Capture the cell that displays the provided text and extract its (X, Y) central coordinate. 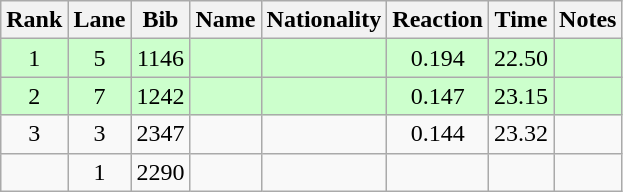
2347 (160, 134)
7 (100, 96)
Name (226, 20)
0.144 (438, 134)
22.50 (520, 58)
Lane (100, 20)
Nationality (324, 20)
1242 (160, 96)
Notes (588, 20)
2290 (160, 172)
Rank (34, 20)
23.15 (520, 96)
0.194 (438, 58)
23.32 (520, 134)
Bib (160, 20)
Reaction (438, 20)
0.147 (438, 96)
Time (520, 20)
1146 (160, 58)
5 (100, 58)
2 (34, 96)
